Output the (X, Y) coordinate of the center of the cell containing the given text.  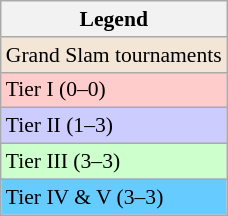
Grand Slam tournaments (114, 55)
Tier II (1–3) (114, 126)
Tier I (0–0) (114, 90)
Legend (114, 19)
Tier IV & V (3–3) (114, 197)
Tier III (3–3) (114, 162)
